Return the (x, y) coordinate for the center point of the cell that contains the specified text.  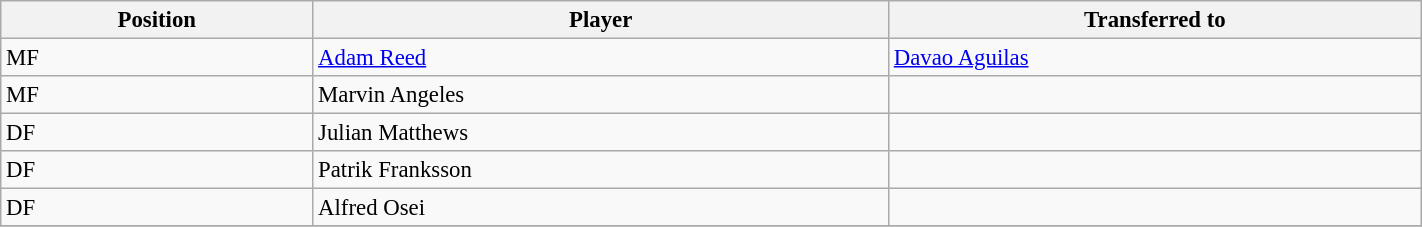
Adam Reed (601, 58)
Marvin Angeles (601, 95)
Davao Aguilas (1154, 58)
Patrik Franksson (601, 170)
Position (157, 20)
Julian Matthews (601, 133)
Alfred Osei (601, 208)
Player (601, 20)
Transferred to (1154, 20)
